Return [X, Y] of the center of cell containing provided text 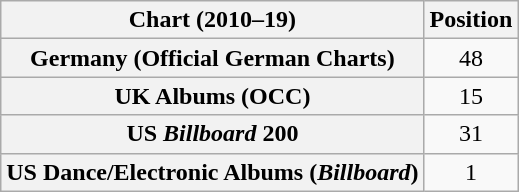
US Dance/Electronic Albums (Billboard) [212, 172]
15 [471, 96]
Germany (Official German Charts) [212, 58]
Position [471, 20]
Chart (2010–19) [212, 20]
1 [471, 172]
48 [471, 58]
31 [471, 134]
US Billboard 200 [212, 134]
UK Albums (OCC) [212, 96]
